Return (X, Y) of the center of cell containing provided text 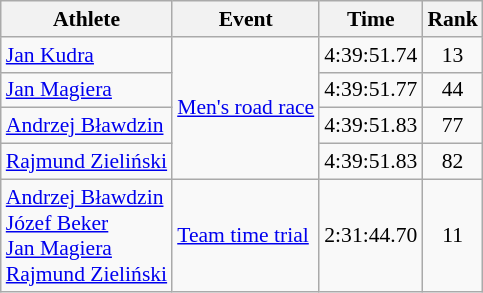
Time (370, 19)
Men's road race (246, 108)
Team time trial (246, 235)
77 (452, 126)
Athlete (86, 19)
11 (452, 235)
82 (452, 162)
Rajmund Zieliński (86, 162)
Jan Kudra (86, 55)
44 (452, 90)
Event (246, 19)
Andrzej Bławdzin (86, 126)
Rank (452, 19)
4:39:51.74 (370, 55)
Andrzej BławdzinJózef BekerJan MagieraRajmund Zieliński (86, 235)
Jan Magiera (86, 90)
2:31:44.70 (370, 235)
13 (452, 55)
4:39:51.77 (370, 90)
